Locate the cell with the specified text and output its (X, Y) center coordinate. 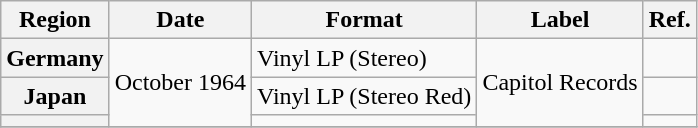
Japan (55, 96)
Date (180, 20)
Capitol Records (560, 82)
Germany (55, 58)
Format (364, 20)
Vinyl LP (Stereo) (364, 58)
Region (55, 20)
Vinyl LP (Stereo Red) (364, 96)
Label (560, 20)
October 1964 (180, 82)
Ref. (670, 20)
